Scan for the cell matching the given text and deliver its (x, y) coordinate at center. 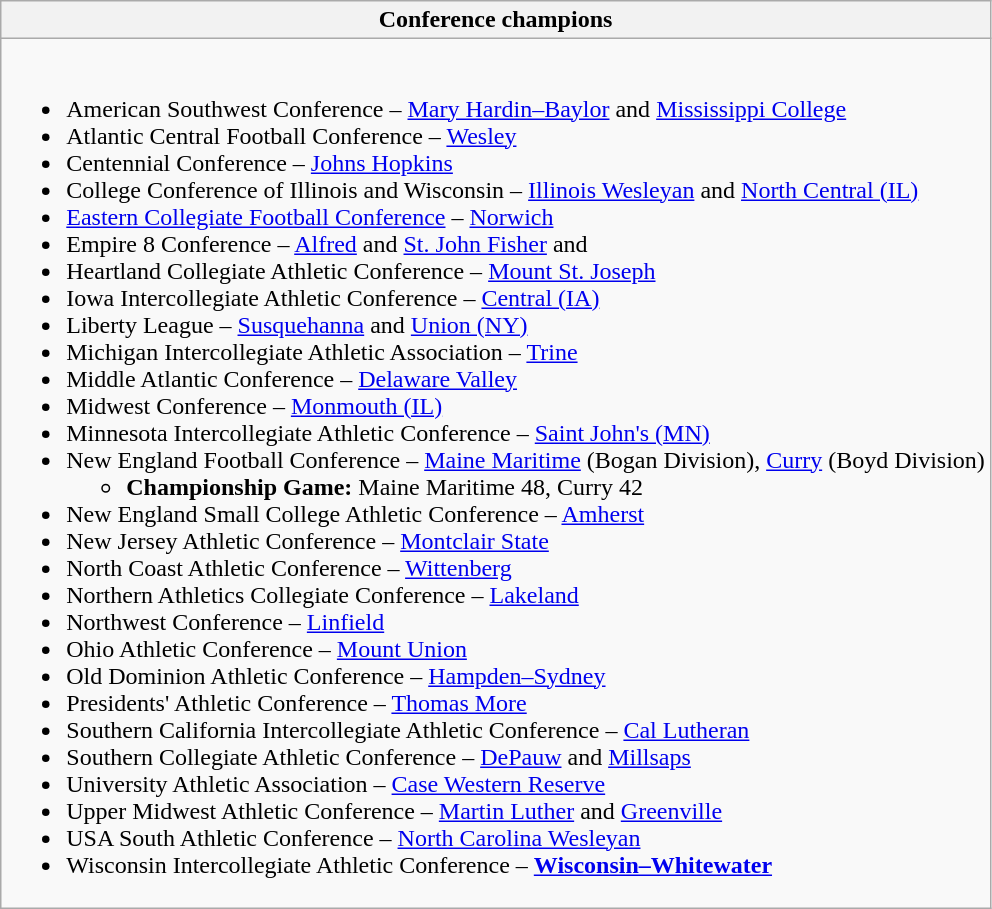
Conference champions (496, 20)
